For the text-containing cell, return its midpoint in (X, Y) coordinate format. 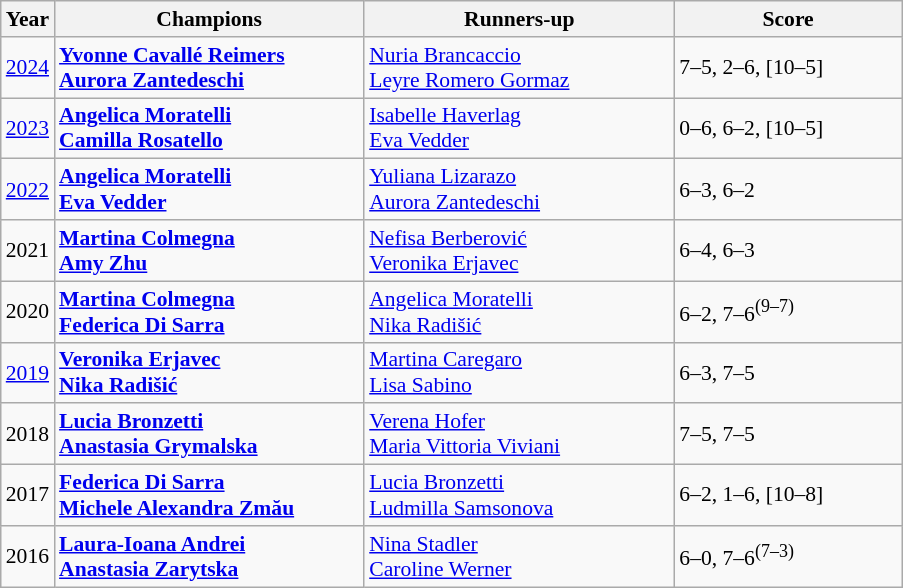
Lucia Bronzetti Anastasia Grymalska (209, 434)
2024 (28, 68)
Veronika Erjavec Nika Radišić (209, 372)
Champions (209, 19)
Lucia Bronzetti Ludmilla Samsonova (519, 496)
Year (28, 19)
Laura-Ioana Andrei Anastasia Zarytska (209, 556)
Angelica Moratelli Nika Radišić (519, 312)
2017 (28, 496)
7–5, 7–5 (788, 434)
2021 (28, 250)
7–5, 2–6, [10–5] (788, 68)
Federica Di Sarra Michele Alexandra Zmău (209, 496)
Martina Colmegna Federica Di Sarra (209, 312)
2020 (28, 312)
2019 (28, 372)
6–2, 7–6(9–7) (788, 312)
2023 (28, 128)
Yuliana Lizarazo Aurora Zantedeschi (519, 190)
Yvonne Cavallé Reimers Aurora Zantedeschi (209, 68)
Martina Caregaro Lisa Sabino (519, 372)
Runners-up (519, 19)
Nina Stadler Caroline Werner (519, 556)
2022 (28, 190)
Nuria Brancaccio Leyre Romero Gormaz (519, 68)
6–2, 1–6, [10–8] (788, 496)
0–6, 6–2, [10–5] (788, 128)
Angelica Moratelli Eva Vedder (209, 190)
Martina Colmegna Amy Zhu (209, 250)
Nefisa Berberović Veronika Erjavec (519, 250)
2016 (28, 556)
6–3, 7–5 (788, 372)
6–4, 6–3 (788, 250)
6–0, 7–6(7–3) (788, 556)
Score (788, 19)
Angelica Moratelli Camilla Rosatello (209, 128)
6–3, 6–2 (788, 190)
2018 (28, 434)
Isabelle Haverlag Eva Vedder (519, 128)
Verena Hofer Maria Vittoria Viviani (519, 434)
